Scan for the cell matching the given text and deliver its (x, y) coordinate at center. 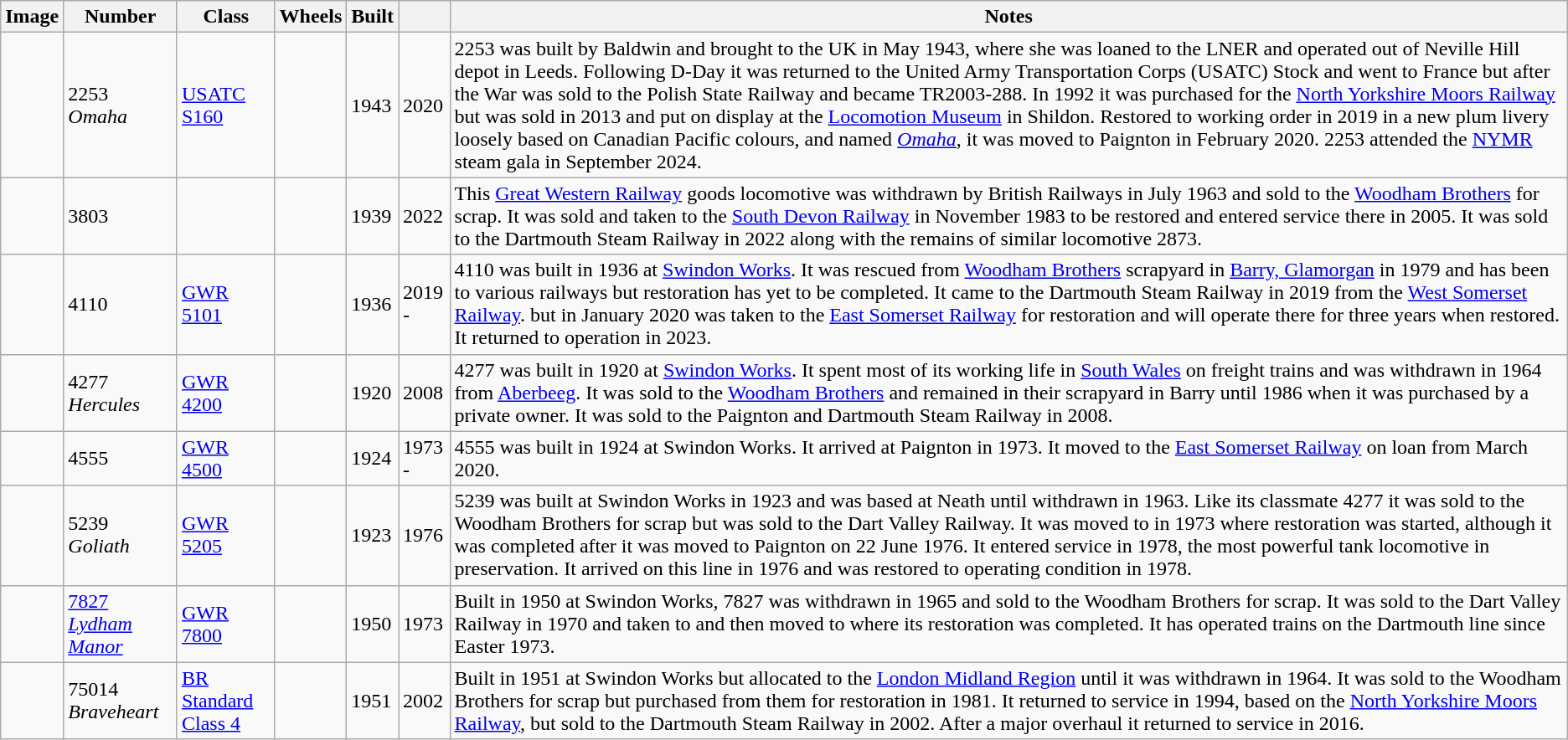
1976 (425, 536)
GWR 4200 (226, 393)
Built (373, 17)
4555 (121, 459)
4277 Hercules (121, 393)
1924 (373, 459)
GWR 4500 (226, 459)
4110 (121, 305)
BR Standard Class 4 (226, 701)
5239 Goliath (121, 536)
1923 (373, 536)
Class (226, 17)
Image (32, 17)
4555 was built in 1924 at Swindon Works. It arrived at Paignton in 1973. It moved to the East Somerset Railway on loan from March 2020. (1008, 459)
1920 (373, 393)
75014 Braveheart (121, 701)
2002 (425, 701)
2022 (425, 216)
1939 (373, 216)
7827 Lydham Manor (121, 624)
1951 (373, 701)
2008 (425, 393)
2019 - (425, 305)
Number (121, 17)
GWR 7800 (226, 624)
1973 (425, 624)
GWR 5101 (226, 305)
GWR 5205 (226, 536)
1973 - (425, 459)
USATC S160 (226, 105)
Notes (1008, 17)
1950 (373, 624)
1943 (373, 105)
3803 (121, 216)
Wheels (311, 17)
2253 Omaha (121, 105)
2020 (425, 105)
1936 (373, 305)
